Output the [X, Y] coordinate of the center of the cell containing the given text.  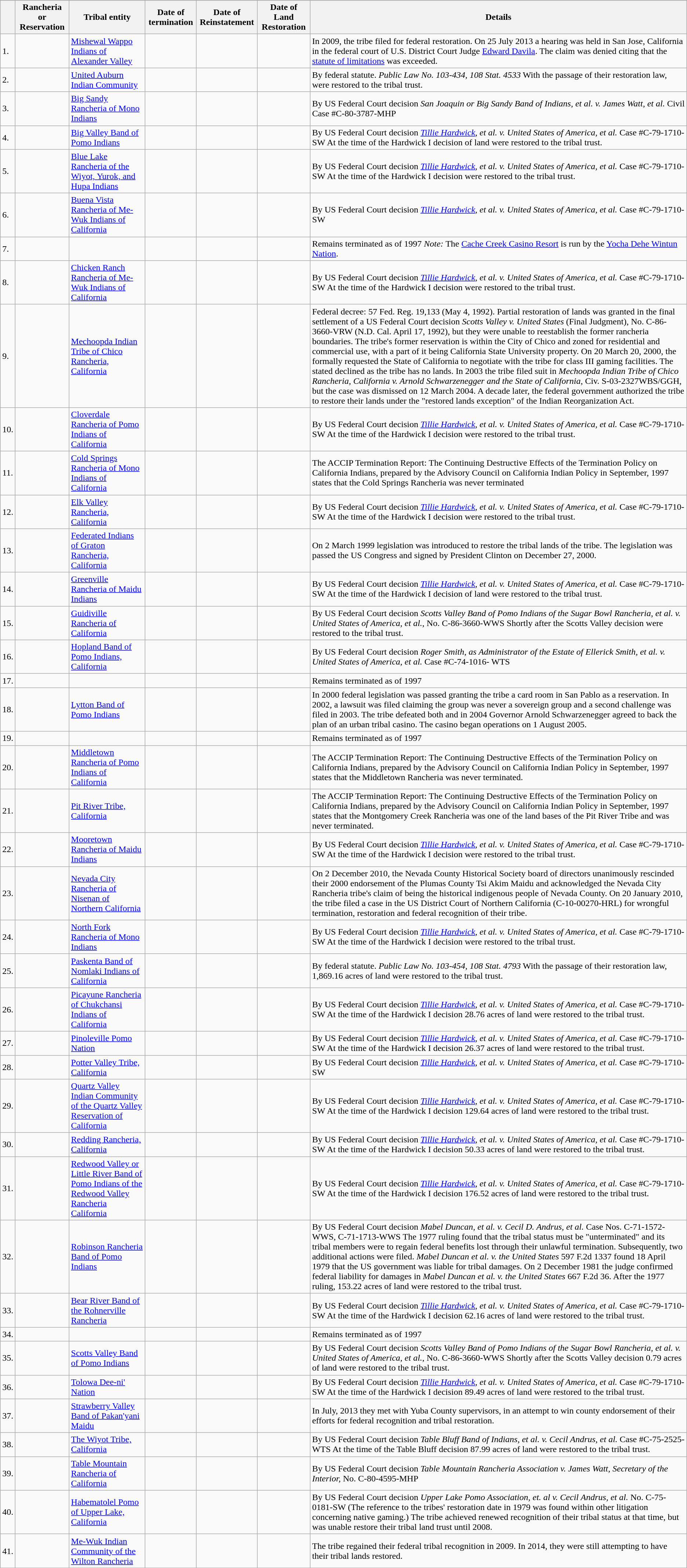
Details [498, 17]
6. [8, 215]
Middletown Rancheria of Pomo Indians of California [107, 767]
12. [8, 512]
The Wiyot Tribe, California [107, 1444]
23. [8, 893]
38. [8, 1444]
Chicken Ranch Rancheria of Me-Wuk Indians of California [107, 283]
32. [8, 1257]
Cloverdale Rancheria of Pomo Indians of California [107, 429]
Date of termination [171, 17]
Big Valley Band of Pomo Indians [107, 137]
Tribal entity [107, 17]
19. [8, 738]
8. [8, 283]
Mechoopda Indian Tribe of Chico Rancheria, California [107, 356]
20. [8, 767]
Pinoleville Pomo Nation [107, 1043]
The tribe regained their federal tribal recognition in 2009. In 2014, they were still attempting to have their tribal lands restored. [498, 1551]
Me-Wuk Indian Community of the Wilton Rancheria [107, 1551]
16. [8, 657]
Tolowa Dee-ni' Nation [107, 1387]
Mooretown Rancheria of Maidu Indians [107, 850]
Quartz Valley Indian Community of the Quartz Valley Reservation of California [107, 1106]
Hopland Band of Pomo Indians, California [107, 657]
By US Federal Court decision Table Mountain Rancheria Association v. James Watt, Secretary of the Interior, No. C-80-4595-MHP [498, 1473]
24. [8, 937]
27. [8, 1043]
Remains terminated as of 1997 Note: The Cache Creek Casino Resort is run by the Yocha Dehe Wintun Nation. [498, 249]
28. [8, 1067]
Strawberry Valley Band of Pakan'yani Maidu [107, 1416]
Lytton Band of Pomo Indians [107, 710]
Paskenta Band of Nomlaki Indians of California [107, 971]
Nevada City Rancheria of Nisenan of Northern California [107, 893]
North Fork Rancheria of Mono Indians [107, 937]
11. [8, 473]
2. [8, 80]
Buena Vista Rancheria of Me-Wuk Indians of California [107, 215]
Mishewal Wappo Indians of Alexander Valley [107, 51]
17. [8, 681]
Rancheria or Reservation [42, 17]
10. [8, 429]
United Auburn Indian Community [107, 80]
Big Sandy Rancheria of Mono Indians [107, 109]
9. [8, 356]
13. [8, 550]
35. [8, 1358]
31. [8, 1188]
Elk Valley Rancheria, California [107, 512]
18. [8, 710]
Table Mountain Rancheria of California [107, 1473]
Federated Indians of Graton Rancheria, California [107, 550]
29. [8, 1106]
Date of Land Restoration [284, 17]
30. [8, 1145]
By US Federal Court decision San Joaquin or Big Sandy Band of Indians, et al. v. James Watt, et al. Civil Case #C-80-3787-MHP [498, 109]
25. [8, 971]
7. [8, 249]
39. [8, 1473]
Potter Valley Tribe, California [107, 1067]
1. [8, 51]
Pit River Tribe, California [107, 811]
Guidiville Rancheria of California [107, 623]
Scotts Valley Band of Pomo Indians [107, 1358]
37. [8, 1416]
By federal statute. Public Law No. 103-434, 108 Stat. 4533 With the passage of their restoration law, were restored to the tribal trust. [498, 80]
Greenville Rancheria of Maidu Indians [107, 589]
41. [8, 1551]
40. [8, 1512]
4. [8, 137]
14. [8, 589]
Cold Springs Rancheria of Mono Indians of California [107, 473]
Date of Reinstatement [227, 17]
34. [8, 1334]
22. [8, 850]
36. [8, 1387]
Redding Rancheria, California [107, 1145]
Bear River Band of the Rohnerville Rancheria [107, 1310]
21. [8, 811]
Redwood Valley or Little River Band of Pomo Indians of the Redwood Valley Rancheria California [107, 1188]
Picayune Rancheria of Chukchansi Indians of California [107, 1009]
Robinson Rancheria Band of Pomo Indians [107, 1257]
15. [8, 623]
Habematolel Pomo of Upper Lake, California [107, 1512]
33. [8, 1310]
Blue Lake Rancheria of the Wiyot, Yurok, and Hupa Indians [107, 171]
3. [8, 109]
5. [8, 171]
26. [8, 1009]
